From the cell containing the given text, extract its center point as (x, y) coordinate. 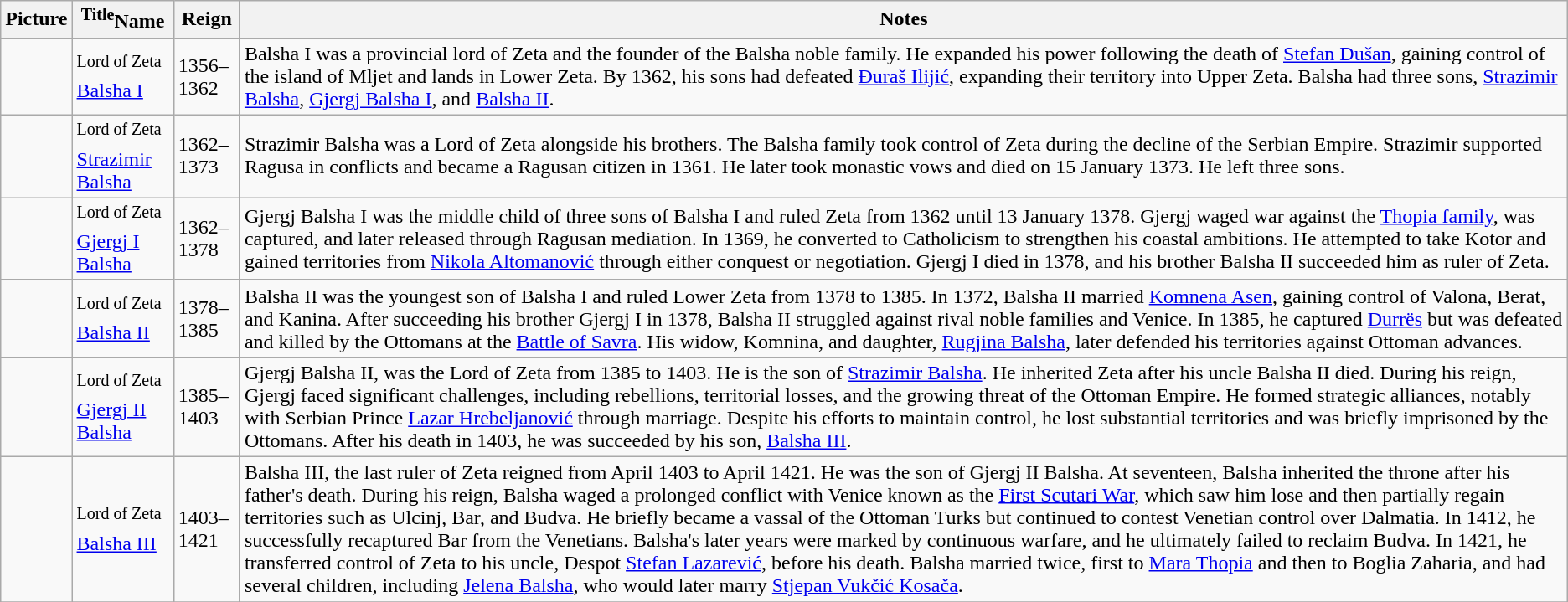
Picture (37, 20)
1362–1373 (206, 156)
Lord of ZetaBalsha II (122, 318)
Reign (206, 20)
Lord of ZetaBalsha I (122, 76)
Lord of Zeta Gjergj II Balsha (122, 407)
Lord of ZetaGjergj I Balsha (122, 239)
TitleName (122, 20)
1403–1421 (206, 529)
1356–1362 (206, 76)
Lord of ZetaStrazimir Balsha (122, 156)
Notes (903, 20)
1385–1403 (206, 407)
Lord of ZetaBalsha III (122, 529)
1378–1385 (206, 318)
1362–1378 (206, 239)
